Detect which cell encompasses the target text, then output its [X, Y] center coordinate. 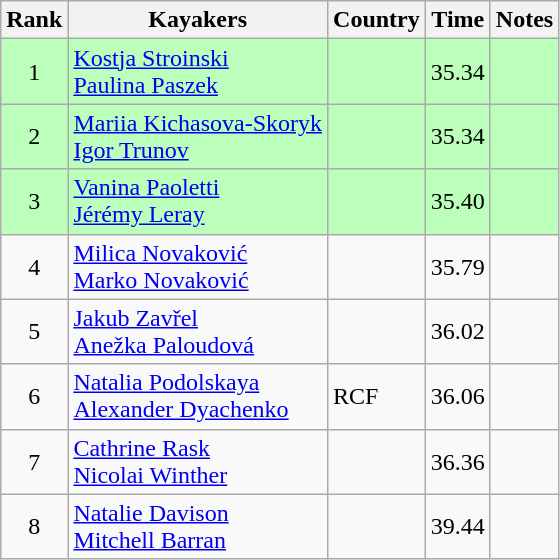
8 [34, 526]
7 [34, 462]
Rank [34, 20]
36.06 [458, 396]
Jakub ZavřelAnežka Paloudová [198, 332]
1 [34, 72]
Cathrine RaskNicolai Winther [198, 462]
Notes [524, 20]
Kostja StroinskiPaulina Paszek [198, 72]
Kayakers [198, 20]
35.40 [458, 202]
4 [34, 266]
Country [377, 20]
6 [34, 396]
RCF [377, 396]
5 [34, 332]
36.02 [458, 332]
Natalia PodolskayaAlexander Dyachenko [198, 396]
Natalie DavisonMitchell Barran [198, 526]
3 [34, 202]
2 [34, 136]
39.44 [458, 526]
36.36 [458, 462]
Mariia Kichasova-SkorykIgor Trunov [198, 136]
Time [458, 20]
Milica NovakovićMarko Novaković [198, 266]
Vanina PaolettiJérémy Leray [198, 202]
35.79 [458, 266]
